Provide the [x, y] coordinate of the cell's center where the given text is located.  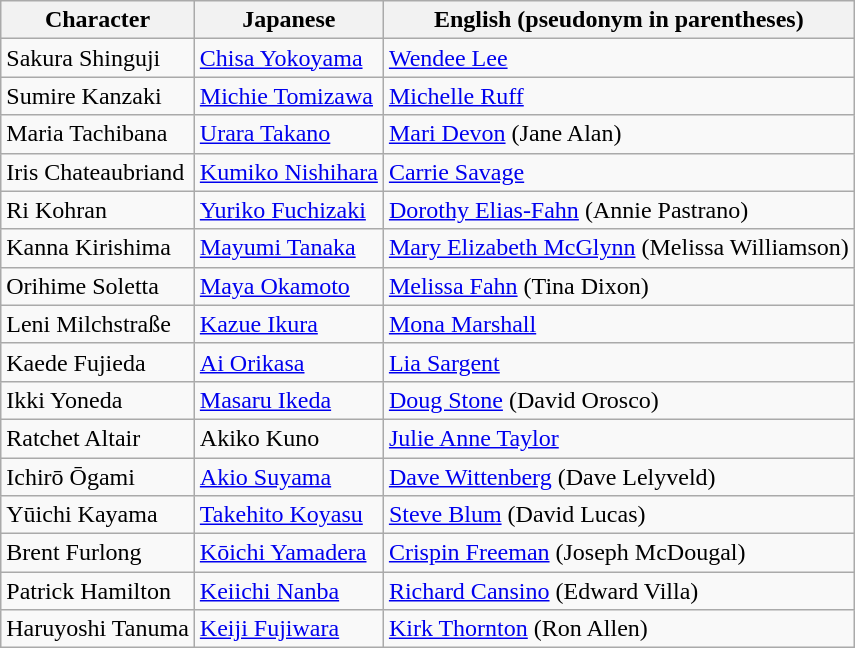
Chisa Yokoyama [288, 58]
Dave Wittenberg (Dave Lelyveld) [618, 477]
English (pseudonym in parentheses) [618, 20]
Keiji Fujiwara [288, 629]
Sakura Shinguji [98, 58]
Carrie Savage [618, 172]
Keiichi Nanba [288, 591]
Character [98, 20]
Yuriko Fuchizaki [288, 210]
Brent Furlong [98, 553]
Julie Anne Taylor [618, 438]
Ichirō Ōgami [98, 477]
Masaru Ikeda [288, 400]
Takehito Koyasu [288, 515]
Leni Milchstraße [98, 324]
Michie Tomizawa [288, 96]
Ikki Yoneda [98, 400]
Doug Stone (David Orosco) [618, 400]
Wendee Lee [618, 58]
Kanna Kirishima [98, 248]
Kaede Fujieda [98, 362]
Kōichi Yamadera [288, 553]
Urara Takano [288, 134]
Ai Orikasa [288, 362]
Kumiko Nishihara [288, 172]
Melissa Fahn (Tina Dixon) [618, 286]
Mari Devon (Jane Alan) [618, 134]
Lia Sargent [618, 362]
Akio Suyama [288, 477]
Ri Kohran [98, 210]
Mayumi Tanaka [288, 248]
Orihime Soletta [98, 286]
Ratchet Altair [98, 438]
Steve Blum (David Lucas) [618, 515]
Japanese [288, 20]
Haruyoshi Tanuma [98, 629]
Crispin Freeman (Joseph McDougal) [618, 553]
Maya Okamoto [288, 286]
Mona Marshall [618, 324]
Maria Tachibana [98, 134]
Kazue Ikura [288, 324]
Iris Chateaubriand [98, 172]
Akiko Kuno [288, 438]
Kirk Thornton (Ron Allen) [618, 629]
Michelle Ruff [618, 96]
Dorothy Elias-Fahn (Annie Pastrano) [618, 210]
Patrick Hamilton [98, 591]
Yūichi Kayama [98, 515]
Sumire Kanzaki [98, 96]
Mary Elizabeth McGlynn (Melissa Williamson) [618, 248]
Richard Cansino (Edward Villa) [618, 591]
